Detect which cell encompasses the target text, then output its (x, y) center coordinate. 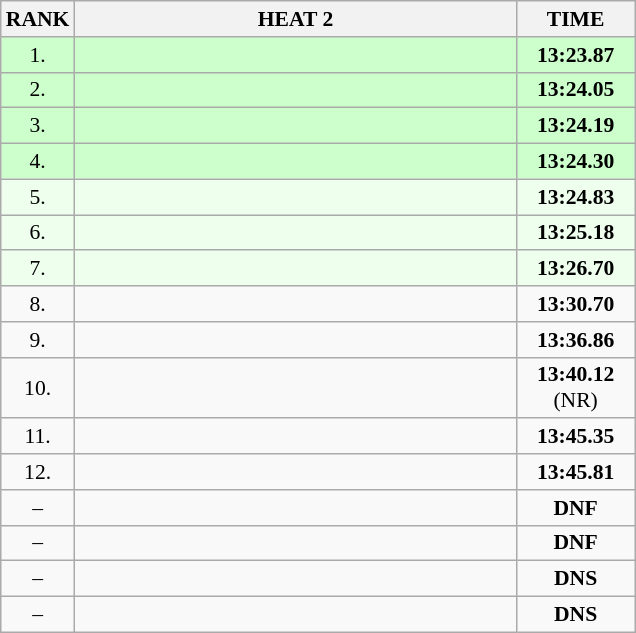
13:36.86 (576, 340)
13:24.05 (576, 90)
6. (38, 233)
13:24.83 (576, 197)
13:45.81 (576, 472)
13:26.70 (576, 269)
13:40.12 (NR) (576, 388)
4. (38, 162)
7. (38, 269)
12. (38, 472)
10. (38, 388)
13:25.18 (576, 233)
8. (38, 304)
RANK (38, 19)
3. (38, 126)
1. (38, 55)
5. (38, 197)
13:24.30 (576, 162)
11. (38, 437)
2. (38, 90)
13:30.70 (576, 304)
9. (38, 340)
TIME (576, 19)
13:23.87 (576, 55)
HEAT 2 (295, 19)
13:45.35 (576, 437)
13:24.19 (576, 126)
